Locate the cell with the specified text and output its (x, y) center coordinate. 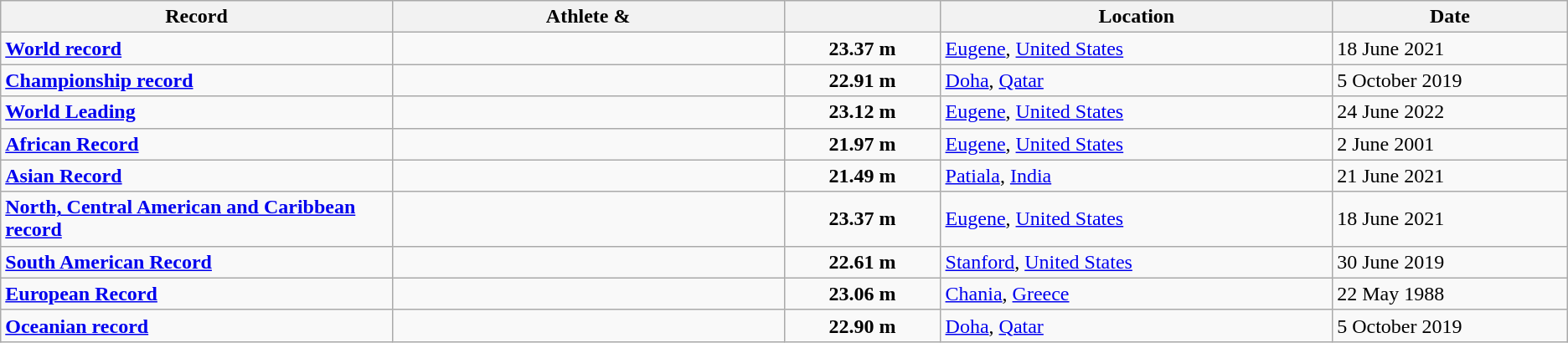
22.61 m (863, 262)
24 June 2022 (1451, 112)
World record (197, 49)
23.06 m (863, 294)
30 June 2019 (1451, 262)
European Record (197, 294)
21 June 2021 (1451, 176)
Oceanian record (197, 325)
22.91 m (863, 80)
21.49 m (863, 176)
2 June 2001 (1451, 144)
Athlete & (588, 17)
World Leading (197, 112)
Championship record (197, 80)
Patiala, India (1137, 176)
Chania, Greece (1137, 294)
Location (1137, 17)
African Record (197, 144)
23.12 m (863, 112)
Record (197, 17)
South American Record (197, 262)
21.97 m (863, 144)
Asian Record (197, 176)
22.90 m (863, 325)
Date (1451, 17)
22 May 1988 (1451, 294)
North, Central American and Caribbean record (197, 219)
Stanford, United States (1137, 262)
